Locate the cell with the specified text and output its (x, y) center coordinate. 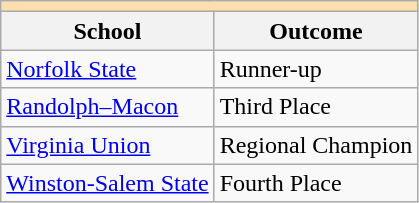
Winston-Salem State (108, 183)
Runner-up (316, 69)
Outcome (316, 31)
Third Place (316, 107)
Fourth Place (316, 183)
Randolph–Macon (108, 107)
Virginia Union (108, 145)
Regional Champion (316, 145)
School (108, 31)
Norfolk State (108, 69)
